Determine the (x, y) coordinate at the center of the cell enclosing the given text.  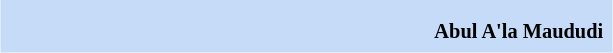
Abul A'la Maududi (306, 32)
